Search for the cell housing the specified text and yield its (x, y) center coordinate. 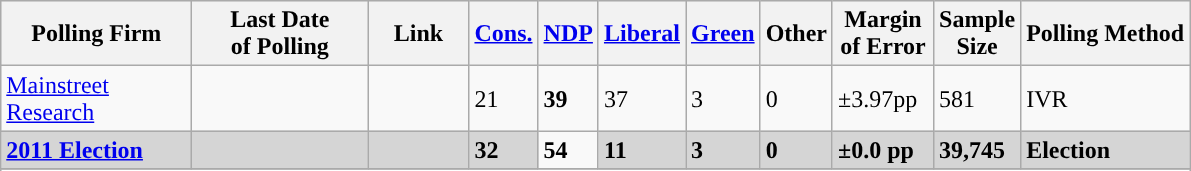
39,745 (978, 150)
Cons. (504, 34)
54 (568, 150)
SampleSize (978, 34)
±0.0 pp (882, 150)
11 (642, 150)
±3.97pp (882, 98)
Election (1106, 150)
39 (568, 98)
21 (504, 98)
581 (978, 98)
Polling Method (1106, 34)
Last Dateof Polling (280, 34)
Green (724, 34)
2011 Election (96, 150)
NDP (568, 34)
Liberal (642, 34)
Mainstreet Research (96, 98)
IVR (1106, 98)
37 (642, 98)
Link (418, 34)
Marginof Error (882, 34)
Polling Firm (96, 34)
32 (504, 150)
Other (796, 34)
